Search for the cell housing the specified text and yield its (X, Y) center coordinate. 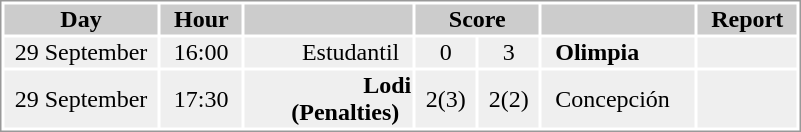
Score (478, 19)
16:00 (200, 53)
Lodi (Penalties) (329, 98)
Estudantil (329, 53)
Day (80, 19)
0 (446, 53)
2(3) (446, 98)
Hour (200, 19)
Concepción (618, 98)
3 (509, 53)
2(2) (509, 98)
Report (748, 19)
Olimpia (618, 53)
17:30 (200, 98)
